Detect which cell encompasses the target text, then output its [X, Y] center coordinate. 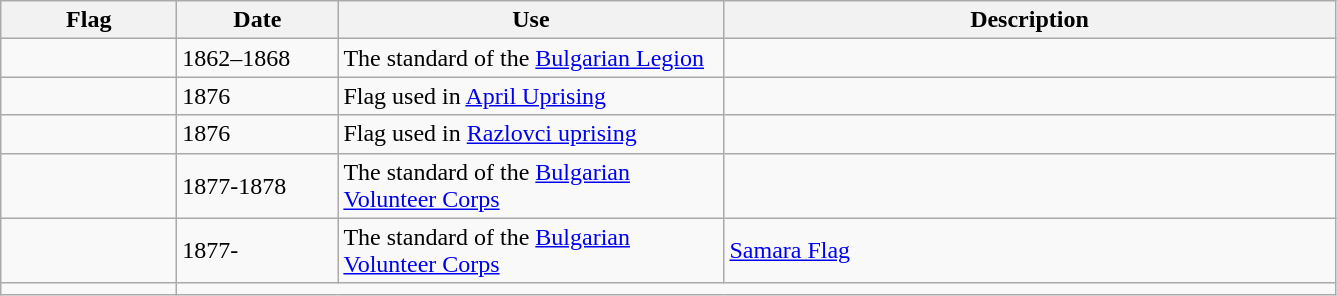
Flag [89, 20]
1877- [258, 250]
Description [1030, 20]
The standard of the Bulgarian Legion [531, 58]
1877-1878 [258, 186]
Date [258, 20]
1862–1868 [258, 58]
Use [531, 20]
Samara Flag [1030, 250]
Flag used in Razlovci uprising [531, 134]
Flag used in April Uprising [531, 96]
